Detect which cell encompasses the target text, then output its [X, Y] center coordinate. 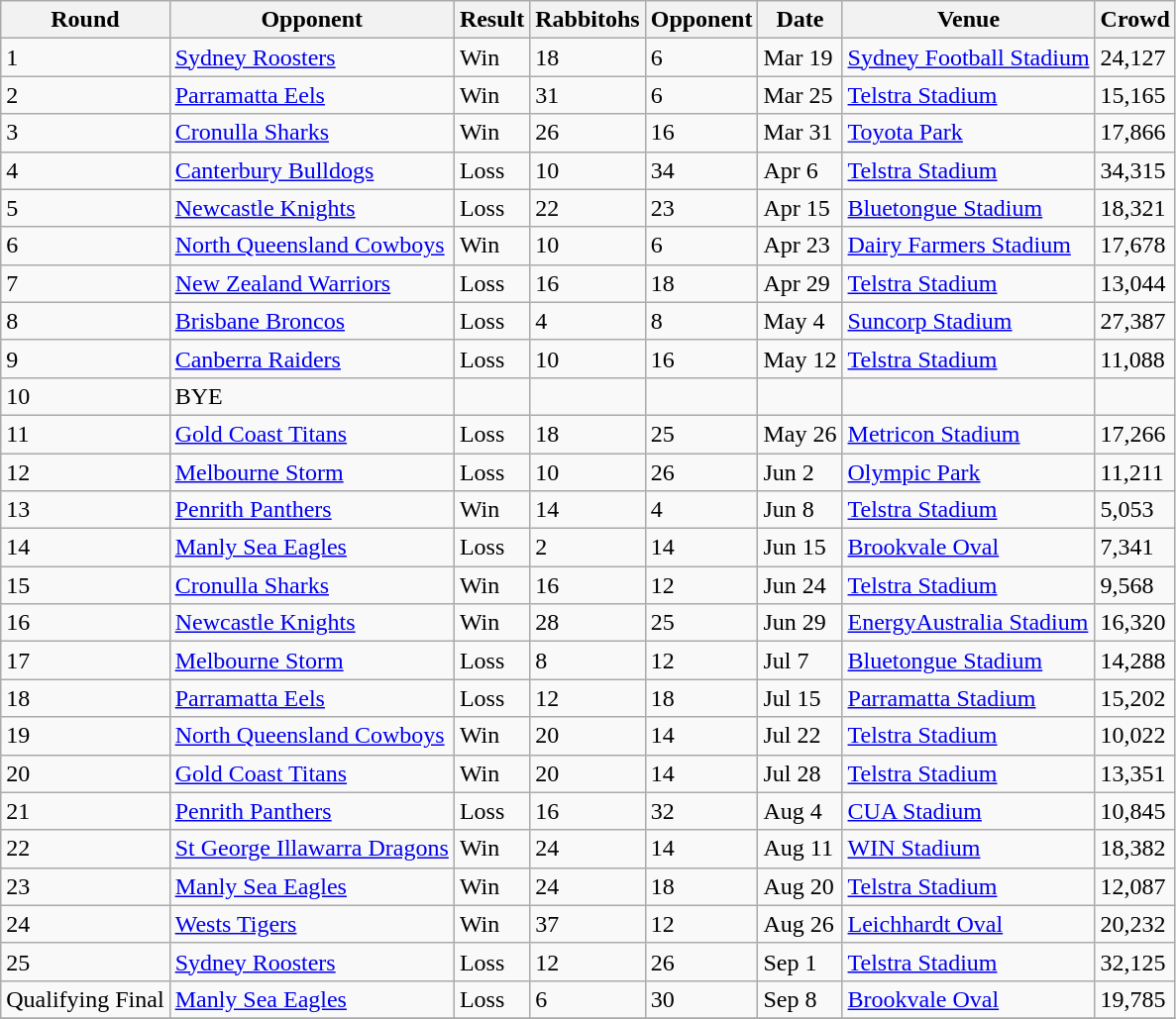
13 [85, 510]
Parramatta Stadium [969, 698]
Mar 19 [801, 57]
7,341 [1135, 548]
18,321 [1135, 208]
May 12 [801, 358]
Rabbitohs [588, 20]
Aug 11 [801, 849]
9,568 [1135, 585]
Mar 31 [801, 133]
Sydney Football Stadium [969, 57]
WIN Stadium [969, 849]
24,127 [1135, 57]
14,288 [1135, 661]
Toyota Park [969, 133]
28 [588, 623]
15,165 [1135, 95]
Round [85, 20]
3 [85, 133]
34,315 [1135, 170]
Jun 2 [801, 472]
Apr 15 [801, 208]
34 [701, 170]
17,678 [1135, 246]
St George Illawarra Dragons [311, 849]
Canterbury Bulldogs [311, 170]
CUA Stadium [969, 811]
21 [85, 811]
New Zealand Warriors [311, 283]
17,266 [1135, 434]
30 [701, 999]
31 [588, 95]
May 26 [801, 434]
Jul 28 [801, 773]
17 [85, 661]
Metricon Stadium [969, 434]
Canberra Raiders [311, 358]
15 [85, 585]
Crowd [1135, 20]
13,351 [1135, 773]
Apr 23 [801, 246]
11,088 [1135, 358]
Jul 22 [801, 736]
Jul 15 [801, 698]
13,044 [1135, 283]
32 [701, 811]
17,866 [1135, 133]
Jun 8 [801, 510]
Aug 20 [801, 886]
Dairy Farmers Stadium [969, 246]
Aug 26 [801, 924]
1 [85, 57]
Qualifying Final [85, 999]
EnergyAustralia Stadium [969, 623]
32,125 [1135, 962]
11 [85, 434]
Olympic Park [969, 472]
Apr 6 [801, 170]
37 [588, 924]
5,053 [1135, 510]
BYE [311, 396]
7 [85, 283]
Date [801, 20]
May 4 [801, 321]
19 [85, 736]
Jun 29 [801, 623]
12,087 [1135, 886]
Jul 7 [801, 661]
Brisbane Broncos [311, 321]
16,320 [1135, 623]
Apr 29 [801, 283]
Mar 25 [801, 95]
Leichhardt Oval [969, 924]
10,022 [1135, 736]
Sep 8 [801, 999]
Jun 15 [801, 548]
Jun 24 [801, 585]
18,382 [1135, 849]
Result [491, 20]
Venue [969, 20]
Sep 1 [801, 962]
15,202 [1135, 698]
9 [85, 358]
27,387 [1135, 321]
Wests Tigers [311, 924]
11,211 [1135, 472]
Aug 4 [801, 811]
20,232 [1135, 924]
19,785 [1135, 999]
5 [85, 208]
Suncorp Stadium [969, 321]
10,845 [1135, 811]
